Output the [X, Y] coordinate of the center of the cell containing the given text.  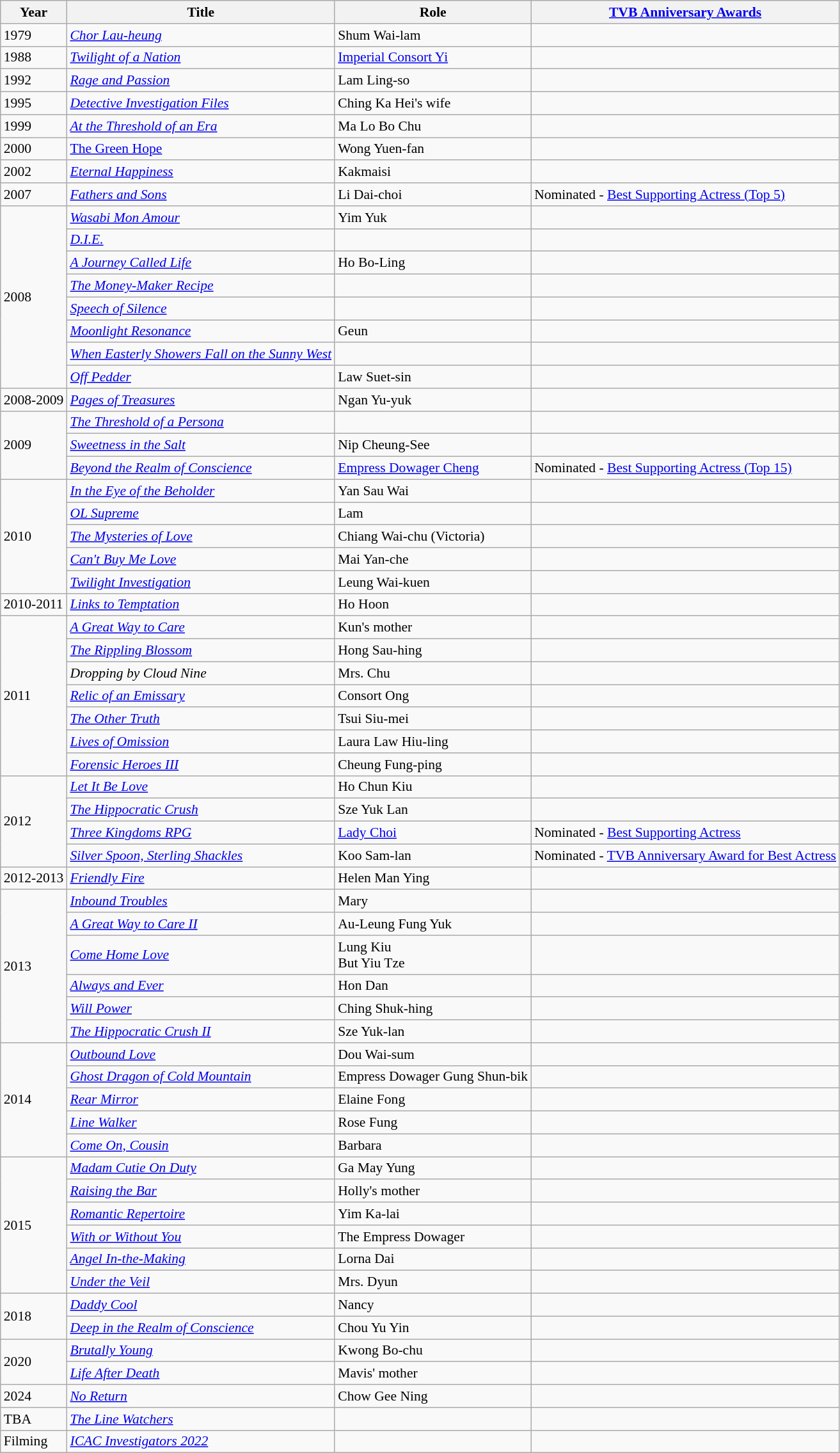
Lung KiuBut Yiu Tze [432, 955]
Speech of Silence [201, 308]
2008-2009 [34, 400]
Always and Ever [201, 986]
Lives of Omission [201, 742]
Life After Death [201, 1374]
Romantic Repertoire [201, 1214]
Off Pedder [201, 377]
Ngan Yu-yuk [432, 400]
Twilight Investigation [201, 582]
2018 [34, 1317]
The Green Hope [201, 149]
Hon Dan [432, 986]
2008 [34, 297]
Nominated - Best Supporting Actress (Top 15) [685, 468]
Mrs. Dyun [432, 1282]
2007 [34, 195]
Mavis' mother [432, 1374]
Detective Investigation Files [201, 104]
Nominated - Best Supporting Actress [685, 833]
Ga May Yung [432, 1168]
Nancy [432, 1305]
Cheung Fung-ping [432, 765]
Sze Yuk Lan [432, 810]
OL Supreme [201, 514]
Will Power [201, 1009]
Come On, Cousin [201, 1145]
1999 [34, 126]
Law Suet-sin [432, 377]
2010-2011 [34, 605]
Relic of an Emissary [201, 696]
Barbara [432, 1145]
Come Home Love [201, 955]
Nip Cheung-See [432, 445]
Twilight of a Nation [201, 58]
Dou Wai-sum [432, 1054]
2009 [34, 445]
No Return [201, 1396]
Angel In-the-Making [201, 1259]
Mary [432, 901]
1979 [34, 35]
Li Dai-choi [432, 195]
Geun [432, 331]
Helen Man Ying [432, 878]
TVB Anniversary Awards [685, 12]
Ho Chun Kiu [432, 787]
2012 [34, 821]
Chow Gee Ning [432, 1396]
Empress Dowager Gung Shun-bik [432, 1077]
Yim Ka-lai [432, 1214]
2010 [34, 536]
Tsui Siu-mei [432, 719]
Sze Yuk-lan [432, 1031]
Hong Sau-hing [432, 651]
Yan Sau Wai [432, 491]
Empress Dowager Cheng [432, 468]
Kwong Bo-chu [432, 1351]
2015 [34, 1225]
2024 [34, 1396]
Wasabi Mon Amour [201, 218]
Rage and Passion [201, 81]
Ghost Dragon of Cold Mountain [201, 1077]
At the Threshold of an Era [201, 126]
Silver Spoon, Sterling Shackles [201, 855]
Raising the Bar [201, 1191]
Chou Yu Yin [432, 1328]
The Rippling Blossom [201, 651]
2020 [34, 1362]
Ma Lo Bo Chu [432, 126]
Ching Shuk-hing [432, 1009]
Three Kingdoms RPG [201, 833]
2000 [34, 149]
Wong Yuen-fan [432, 149]
Fathers and Sons [201, 195]
Kakmaisi [432, 172]
Nominated - Best Supporting Actress (Top 5) [685, 195]
Consort Ong [432, 696]
Eternal Happiness [201, 172]
Elaine Fong [432, 1100]
In the Eye of the Beholder [201, 491]
The Threshold of a Persona [201, 422]
Rose Fung [432, 1123]
Year [34, 12]
1988 [34, 58]
Line Walker [201, 1123]
Ho Bo-Ling [432, 263]
2002 [34, 172]
Lorna Dai [432, 1259]
Brutally Young [201, 1351]
1992 [34, 81]
Lady Choi [432, 833]
Can't Buy Me Love [201, 559]
Madam Cutie On Duty [201, 1168]
Yim Yuk [432, 218]
Title [201, 12]
Friendly Fire [201, 878]
Lam [432, 514]
Role [432, 12]
Dropping by Cloud Nine [201, 673]
2012-2013 [34, 878]
Chor Lau-heung [201, 35]
Lam Ling-so [432, 81]
Links to Temptation [201, 605]
Au-Leung Fung Yuk [432, 924]
Deep in the Realm of Conscience [201, 1328]
D.I.E. [201, 240]
A Great Way to Care II [201, 924]
Beyond the Realm of Conscience [201, 468]
Imperial Consort Yi [432, 58]
2013 [34, 966]
The Mysteries of Love [201, 537]
Daddy Cool [201, 1305]
ICAC Investigators 2022 [201, 1441]
2011 [34, 696]
Sweetness in the Salt [201, 445]
Mai Yan-che [432, 559]
2014 [34, 1100]
Kun's mother [432, 628]
TBA [34, 1419]
Chiang Wai-chu (Victoria) [432, 537]
A Journey Called Life [201, 263]
The Line Watchers [201, 1419]
The Money-Maker Recipe [201, 286]
Nominated - TVB Anniversary Award for Best Actress [685, 855]
With or Without You [201, 1237]
Ho Hoon [432, 605]
Ching Ka Hei's wife [432, 104]
Leung Wai-kuen [432, 582]
Holly's mother [432, 1191]
Mrs. Chu [432, 673]
Koo Sam-lan [432, 855]
Let It Be Love [201, 787]
A Great Way to Care [201, 628]
Shum Wai-lam [432, 35]
Under the Veil [201, 1282]
Outbound Love [201, 1054]
1995 [34, 104]
Forensic Heroes III [201, 765]
The Hippocratic Crush II [201, 1031]
Inbound Troubles [201, 901]
When Easterly Showers Fall on the Sunny West [201, 354]
The Hippocratic Crush [201, 810]
Laura Law Hiu-ling [432, 742]
Pages of Treasures [201, 400]
The Other Truth [201, 719]
Filming [34, 1441]
The Empress Dowager [432, 1237]
Moonlight Resonance [201, 331]
Rear Mirror [201, 1100]
